Detect which cell encompasses the target text, then output its (x, y) center coordinate. 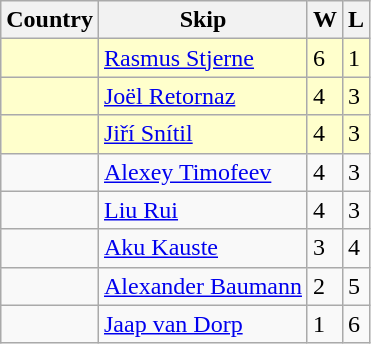
W (324, 20)
Joël Retornaz (202, 96)
Jaap van Dorp (202, 324)
Skip (202, 20)
Alexey Timofeev (202, 172)
Country (50, 20)
Liu Rui (202, 210)
Jiří Snítil (202, 134)
Alexander Baumann (202, 286)
Rasmus Stjerne (202, 58)
2 (324, 286)
5 (356, 286)
Aku Kauste (202, 248)
L (356, 20)
